Search for the cell housing the specified text and yield its (X, Y) center coordinate. 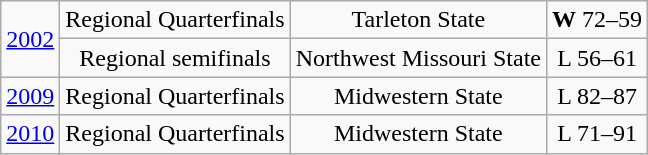
2009 (30, 96)
L 71–91 (598, 134)
Northwest Missouri State (418, 58)
Regional semifinals (175, 58)
L 82–87 (598, 96)
L 56–61 (598, 58)
2010 (30, 134)
2002 (30, 39)
W 72–59 (598, 20)
Tarleton State (418, 20)
